Pinpoint the cell where the given text exists, returning its [X, Y] midpoint coordinate. 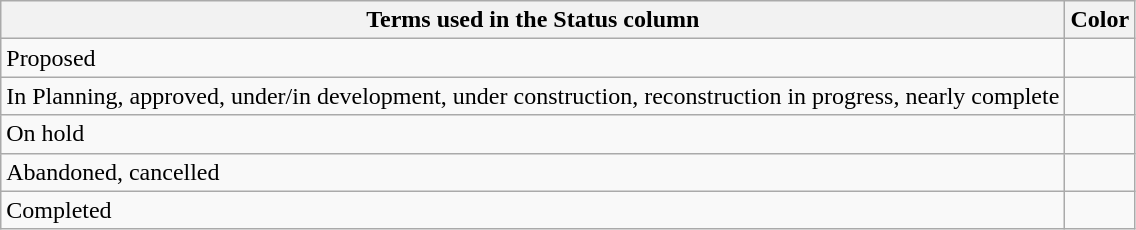
Completed [533, 210]
In Planning, approved, under/in development, under construction, reconstruction in progress, nearly complete [533, 96]
Color [1100, 20]
Proposed [533, 58]
Terms used in the Status column [533, 20]
On hold [533, 134]
Abandoned, cancelled [533, 172]
